Find where the given text appears and provide that cell's center as (X, Y) coordinate. 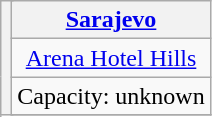
Sarajevo (111, 20)
Capacity: unknown (111, 96)
Arena Hotel Hills (111, 58)
